Scan for the cell matching the given text and deliver its (X, Y) coordinate at center. 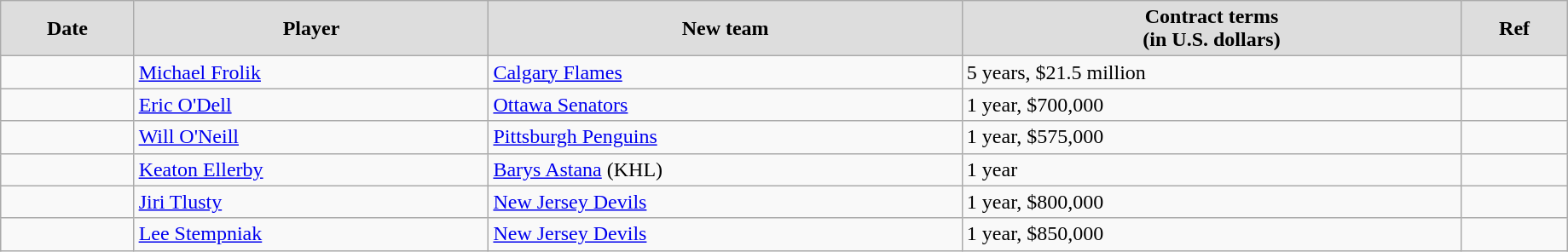
Will O'Neill (311, 137)
Jiri Tlusty (311, 202)
1 year (1211, 169)
Keaton Ellerby (311, 169)
Barys Astana (KHL) (725, 169)
Ref (1514, 29)
Michael Frolik (311, 72)
Lee Stempniak (311, 234)
1 year, $700,000 (1211, 105)
Pittsburgh Penguins (725, 137)
Player (311, 29)
1 year, $575,000 (1211, 137)
Ottawa Senators (725, 105)
Calgary Flames (725, 72)
Date (67, 29)
1 year, $800,000 (1211, 202)
1 year, $850,000 (1211, 234)
New team (725, 29)
Contract terms(in U.S. dollars) (1211, 29)
Eric O'Dell (311, 105)
5 years, $21.5 million (1211, 72)
